Provide the [X, Y] coordinate of the cell's center where the given text is located.  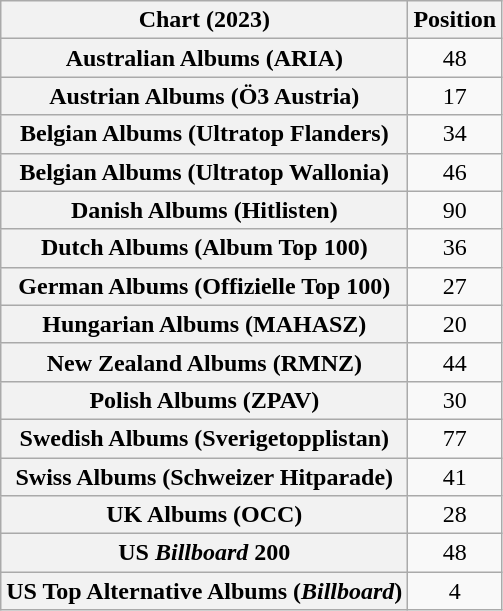
US Billboard 200 [204, 553]
German Albums (Offizielle Top 100) [204, 286]
41 [455, 477]
17 [455, 96]
30 [455, 400]
34 [455, 134]
28 [455, 515]
Swiss Albums (Schweizer Hitparade) [204, 477]
UK Albums (OCC) [204, 515]
New Zealand Albums (RMNZ) [204, 362]
Hungarian Albums (MAHASZ) [204, 324]
44 [455, 362]
77 [455, 438]
Danish Albums (Hitlisten) [204, 210]
Position [455, 20]
Australian Albums (ARIA) [204, 58]
27 [455, 286]
Austrian Albums (Ö3 Austria) [204, 96]
Dutch Albums (Album Top 100) [204, 248]
Belgian Albums (Ultratop Flanders) [204, 134]
US Top Alternative Albums (Billboard) [204, 591]
Swedish Albums (Sverigetopplistan) [204, 438]
Chart (2023) [204, 20]
Polish Albums (ZPAV) [204, 400]
90 [455, 210]
20 [455, 324]
46 [455, 172]
4 [455, 591]
36 [455, 248]
Belgian Albums (Ultratop Wallonia) [204, 172]
